Pinpoint the cell where the given text exists, returning its (x, y) midpoint coordinate. 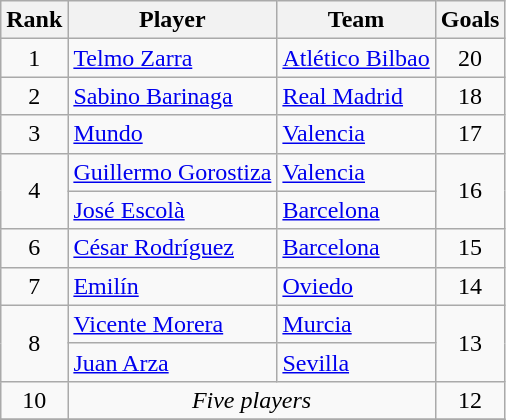
Player (172, 20)
15 (470, 248)
Sabino Barinaga (172, 96)
7 (34, 286)
Mundo (172, 134)
2 (34, 96)
José Escolà (172, 210)
Rank (34, 20)
Juan Arza (172, 362)
César Rodríguez (172, 248)
1 (34, 58)
Five players (252, 400)
Goals (470, 20)
14 (470, 286)
13 (470, 343)
Atlético Bilbao (356, 58)
20 (470, 58)
8 (34, 343)
3 (34, 134)
16 (470, 191)
Murcia (356, 324)
10 (34, 400)
Telmo Zarra (172, 58)
Sevilla (356, 362)
17 (470, 134)
Team (356, 20)
Real Madrid (356, 96)
Guillermo Gorostiza (172, 172)
Emilín (172, 286)
6 (34, 248)
4 (34, 191)
18 (470, 96)
12 (470, 400)
Oviedo (356, 286)
Vicente Morera (172, 324)
